Return the [x, y] coordinate for the center point of the cell that contains the specified text.  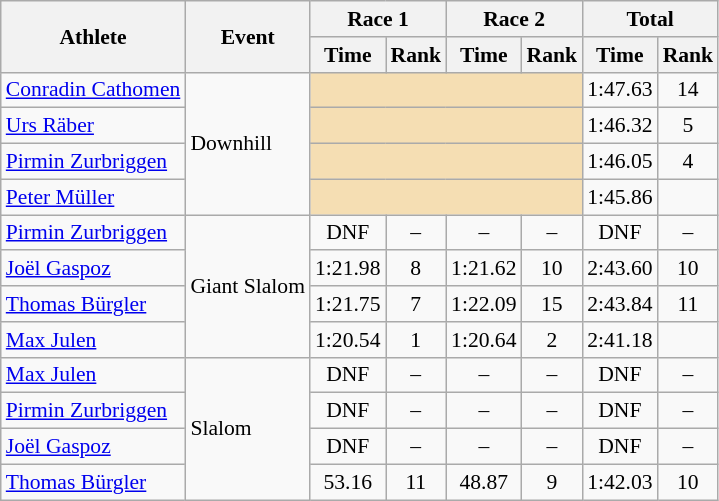
14 [688, 90]
Peter Müller [94, 197]
2:43.60 [620, 269]
Urs Räber [94, 126]
Total [650, 19]
48.87 [484, 482]
1 [416, 340]
Giant Slalom [248, 286]
15 [552, 304]
1:21.62 [484, 269]
1:46.05 [620, 162]
1:21.75 [348, 304]
Slalom [248, 428]
1:46.32 [620, 126]
1:20.54 [348, 340]
Downhill [248, 143]
1:21.98 [348, 269]
1:47.63 [620, 90]
Event [248, 36]
Conradin Cathomen [94, 90]
5 [688, 126]
1:42.03 [620, 482]
8 [416, 269]
1:45.86 [620, 197]
1:20.64 [484, 340]
2:41.18 [620, 340]
2 [552, 340]
9 [552, 482]
53.16 [348, 482]
1:22.09 [484, 304]
Athlete [94, 36]
Race 2 [514, 19]
7 [416, 304]
4 [688, 162]
Race 1 [378, 19]
2:43.84 [620, 304]
